Determine the (x, y) coordinate at the center of the cell enclosing the given text.  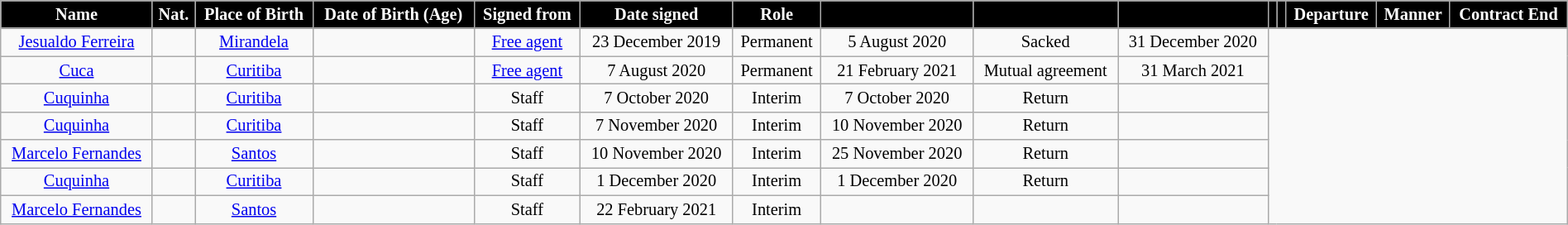
Role (777, 14)
Signed from (527, 14)
21 February 2021 (897, 70)
31 December 2020 (1193, 42)
23 December 2019 (657, 42)
Jesualdo Ferreira (77, 42)
Contract End (1508, 14)
Sacked (1045, 42)
Date of Birth (Age) (394, 14)
25 November 2020 (897, 154)
Cuca (77, 70)
31 March 2021 (1193, 70)
Manner (1413, 14)
Departure (1331, 14)
Mutual agreement (1045, 70)
7 August 2020 (657, 70)
Mirandela (255, 42)
Nat. (174, 14)
7 November 2020 (657, 126)
22 February 2021 (657, 209)
Place of Birth (255, 14)
Name (77, 14)
5 August 2020 (897, 42)
Date signed (657, 14)
